Find where the given text appears and provide that cell's center as (x, y) coordinate. 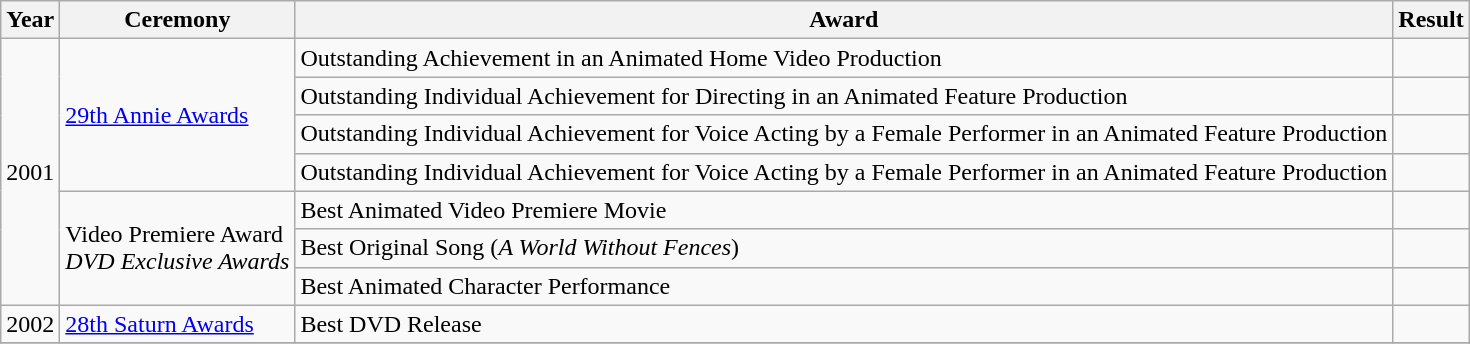
Best DVD Release (844, 324)
Outstanding Individual Achievement for Directing in an Animated Feature Production (844, 96)
Ceremony (178, 20)
2002 (30, 324)
Year (30, 20)
2001 (30, 172)
Best Original Song (A World Without Fences) (844, 248)
Award (844, 20)
Video Premiere AwardDVD Exclusive Awards (178, 248)
Outstanding Achievement in an Animated Home Video Production (844, 58)
Best Animated Character Performance (844, 286)
Best Animated Video Premiere Movie (844, 210)
Result (1431, 20)
28th Saturn Awards (178, 324)
29th Annie Awards (178, 115)
